Detect which cell encompasses the target text, then output its [x, y] center coordinate. 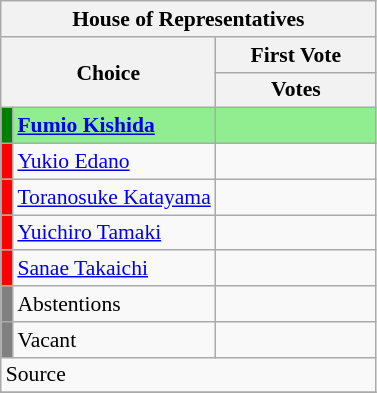
Votes [296, 90]
Fumio Kishida [114, 126]
House of Representatives [188, 19]
Sanae Takaichi [114, 269]
Vacant [114, 340]
Yuichiro Tamaki [114, 233]
Toranosuke Katayama [114, 197]
First Vote [296, 55]
Yukio Edano [114, 162]
Source [188, 375]
Choice [108, 72]
Abstentions [114, 304]
